Scan for the cell matching the given text and deliver its [X, Y] coordinate at center. 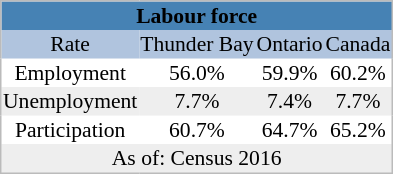
Unemployment [70, 101]
Labour force [197, 16]
7.4% [290, 101]
64.7% [290, 130]
60.7% [197, 130]
60.2% [358, 72]
Thunder Bay [197, 44]
56.0% [197, 72]
Canada [358, 44]
Rate [70, 44]
Participation [70, 130]
65.2% [358, 130]
Ontario [290, 44]
As of: Census 2016 [197, 158]
59.9% [290, 72]
Employment [70, 72]
